Find where the given text appears and provide that cell's center as (X, Y) coordinate. 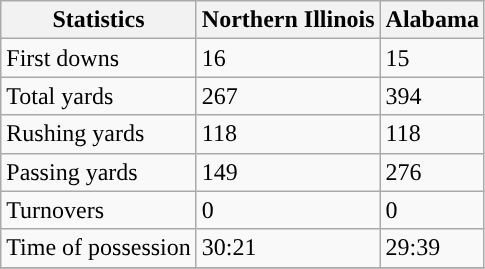
Northern Illinois (288, 20)
29:39 (432, 248)
Rushing yards (99, 134)
Turnovers (99, 210)
Time of possession (99, 248)
Alabama (432, 20)
Passing yards (99, 172)
276 (432, 172)
16 (288, 58)
394 (432, 96)
30:21 (288, 248)
15 (432, 58)
267 (288, 96)
Statistics (99, 20)
First downs (99, 58)
149 (288, 172)
Total yards (99, 96)
